Scan for the cell matching the given text and deliver its [X, Y] coordinate at center. 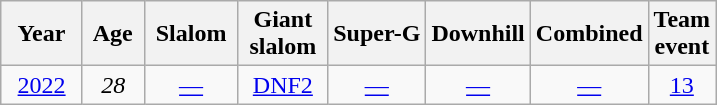
28 [113, 85]
Combined [589, 34]
Age [113, 34]
13 [682, 85]
DNF2 [283, 85]
Downhill [478, 34]
Year [42, 34]
Slalom [191, 34]
Teamevent [682, 34]
2022 [42, 85]
Giant slalom [283, 34]
Super-G [377, 34]
